Extract the (X, Y) coordinate from the center of the cell holding the provided text.  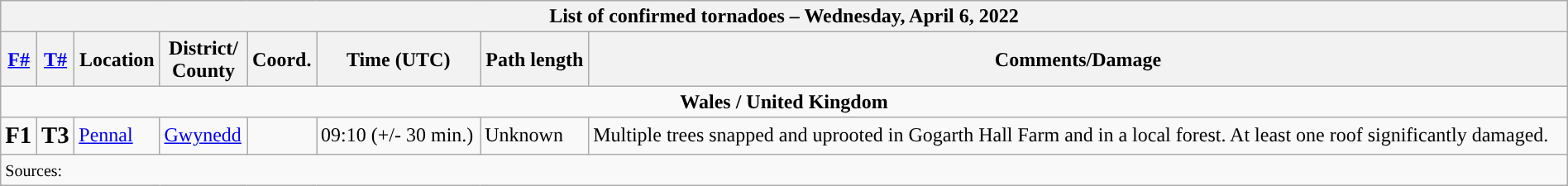
F1 (19, 136)
District/County (203, 60)
09:10 (+/- 30 min.) (399, 136)
T3 (55, 136)
Path length (534, 60)
List of confirmed tornadoes – Wednesday, April 6, 2022 (784, 17)
Comments/Damage (1078, 60)
Pennal (117, 136)
Wales / United Kingdom (784, 102)
F# (19, 60)
Time (UTC) (399, 60)
Coord. (282, 60)
Unknown (534, 136)
Multiple trees snapped and uprooted in Gogarth Hall Farm and in a local forest. At least one roof significantly damaged. (1078, 136)
T# (55, 60)
Sources: (784, 169)
Gwynedd (203, 136)
Location (117, 60)
